Provide the [X, Y] coordinate of the cell's center where the given text is located.  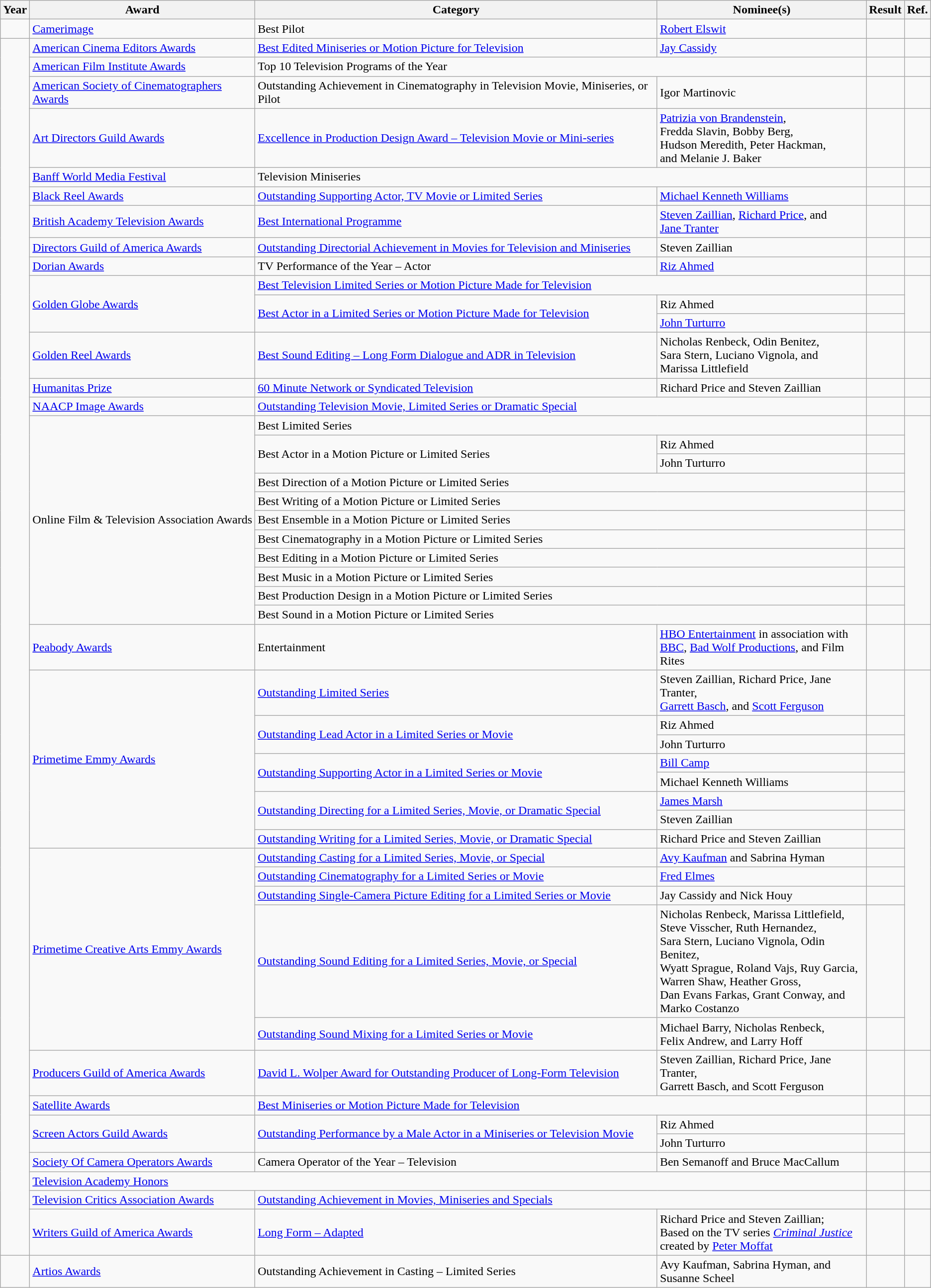
HBO Entertainment in association with BBC, Bad Wolf Productions, and Film Rites [761, 647]
Screen Actors Guild Awards [142, 1133]
Long Form – Adapted [457, 1232]
Jay Cassidy and Nick Houy [761, 895]
Best International Programme [457, 222]
Nicholas Renbeck, Odin Benitez, Sara Stern, Luciano Vignola, and Marissa Littlefield [761, 355]
Best Edited Miniseries or Motion Picture for Television [457, 48]
Best Ensemble in a Motion Picture or Limited Series [561, 520]
Year [15, 10]
Outstanding Limited Series [457, 693]
Best Television Limited Series or Motion Picture Made for Television [561, 285]
Golden Globe Awards [142, 304]
Peabody Awards [142, 647]
Best Miniseries or Motion Picture Made for Television [561, 1105]
James Marsh [761, 801]
Outstanding Supporting Actor, TV Movie or Limited Series [457, 196]
Camerimage [142, 29]
Best Actor in a Limited Series or Motion Picture Made for Television [457, 313]
Outstanding Television Movie, Limited Series or Dramatic Special [561, 407]
Best Sound in a Motion Picture or Limited Series [561, 614]
Michael Barry, Nicholas Renbeck, Felix Andrew, and Larry Hoff [761, 1034]
Best Music in a Motion Picture or Limited Series [561, 577]
Award [142, 10]
American Film Institute Awards [142, 67]
Television Critics Association Awards [142, 1200]
Outstanding Directing for a Limited Series, Movie, or Dramatic Special [457, 810]
Outstanding Sound Editing for a Limited Series, Movie, or Special [457, 961]
Best Direction of a Motion Picture or Limited Series [561, 482]
Artios Awards [142, 1272]
American Cinema Editors Awards [142, 48]
Category [457, 10]
Best Pilot [457, 29]
Outstanding Achievement in Cinematography in Television Movie, Miniseries, or Pilot [457, 92]
Avy Kaufman and Sabrina Hyman [761, 858]
Result [885, 10]
Television Miniseries [561, 177]
Best Cinematography in a Motion Picture or Limited Series [561, 539]
Primetime Emmy Awards [142, 759]
Outstanding Writing for a Limited Series, Movie, or Dramatic Special [457, 839]
Producers Guild of America Awards [142, 1073]
Igor Martinovic [761, 92]
Television Academy Honors [448, 1181]
Banff World Media Festival [142, 177]
Best Actor in a Motion Picture or Limited Series [457, 454]
Best Sound Editing – Long Form Dialogue and ADR in Television [457, 355]
Dorian Awards [142, 266]
Patrizia von Brandenstein, Fredda Slavin, Bobby Berg, Hudson Meredith, Peter Hackman, and Melanie J. Baker [761, 138]
David L. Wolper Award for Outstanding Producer of Long-Form Television [457, 1073]
Directors Guild of America Awards [142, 247]
Outstanding Achievement in Casting – Limited Series [457, 1272]
Best Production Design in a Motion Picture or Limited Series [561, 596]
Outstanding Supporting Actor in a Limited Series or Movie [457, 773]
Satellite Awards [142, 1105]
Outstanding Lead Actor in a Limited Series or Movie [457, 735]
Black Reel Awards [142, 196]
Primetime Creative Arts Emmy Awards [142, 949]
Online Film & Television Association Awards [142, 520]
Camera Operator of the Year – Television [457, 1162]
American Society of Cinematographers Awards [142, 92]
Outstanding Performance by a Male Actor in a Miniseries or Television Movie [457, 1133]
Humanitas Prize [142, 388]
Richard Price and Steven Zaillian; Based on the TV series Criminal Justice created by Peter Moffat [761, 1232]
Outstanding Sound Mixing for a Limited Series or Movie [457, 1034]
Writers Guild of America Awards [142, 1232]
Best Writing of a Motion Picture or Limited Series [561, 501]
Avy Kaufman, Sabrina Hyman, and Susanne Scheel [761, 1272]
Ref. [917, 10]
Excellence in Production Design Award – Television Movie or Mini-series [457, 138]
Outstanding Directorial Achievement in Movies for Television and Miniseries [457, 247]
Best Editing in a Motion Picture or Limited Series [561, 558]
British Academy Television Awards [142, 222]
Golden Reel Awards [142, 355]
Outstanding Single-Camera Picture Editing for a Limited Series or Movie [457, 895]
Jay Cassidy [761, 48]
60 Minute Network or Syndicated Television [457, 388]
Ben Semanoff and Bruce MacCallum [761, 1162]
Outstanding Casting for a Limited Series, Movie, or Special [457, 858]
Art Directors Guild Awards [142, 138]
Steven Zaillian, Richard Price, and Jane Tranter [761, 222]
Robert Elswit [761, 29]
Top 10 Television Programs of the Year [561, 67]
Nominee(s) [761, 10]
Best Limited Series [561, 426]
Outstanding Cinematography for a Limited Series or Movie [457, 876]
Society Of Camera Operators Awards [142, 1162]
Fred Elmes [761, 876]
NAACP Image Awards [142, 407]
Outstanding Achievement in Movies, Miniseries and Specials [561, 1200]
TV Performance of the Year – Actor [457, 266]
Bill Camp [761, 763]
Entertainment [457, 647]
